Search for the cell housing the specified text and yield its (X, Y) center coordinate. 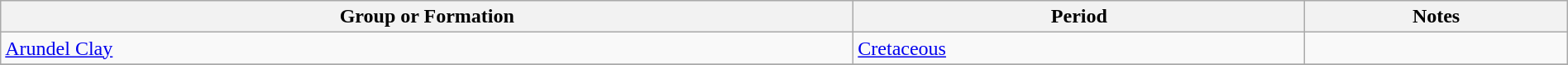
Period (1079, 17)
Cretaceous (1079, 48)
Notes (1436, 17)
Group or Formation (427, 17)
Arundel Clay (427, 48)
